Detect which cell encompasses the target text, then output its [X, Y] center coordinate. 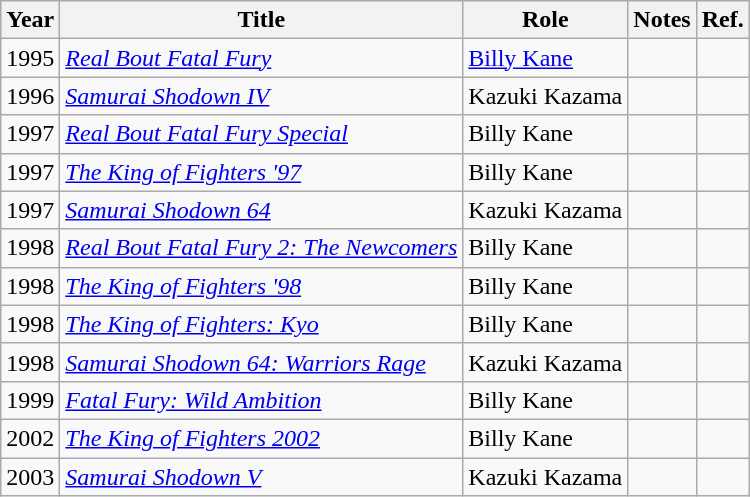
2002 [30, 438]
Real Bout Fatal Fury 2: The Newcomers [262, 248]
Role [546, 20]
Real Bout Fatal Fury Special [262, 134]
The King of Fighters 2002 [262, 438]
Title [262, 20]
Real Bout Fatal Fury [262, 58]
Samurai Shodown 64 [262, 210]
Samurai Shodown 64: Warriors Rage [262, 362]
2003 [30, 477]
Year [30, 20]
Samurai Shodown V [262, 477]
The King of Fighters '97 [262, 172]
Samurai Shodown IV [262, 96]
1999 [30, 400]
Notes [662, 20]
1996 [30, 96]
The King of Fighters: Kyo [262, 324]
Ref. [722, 20]
The King of Fighters '98 [262, 286]
Fatal Fury: Wild Ambition [262, 400]
1995 [30, 58]
